Identify which cell holds the provided text, then report its [X, Y] central coordinate. 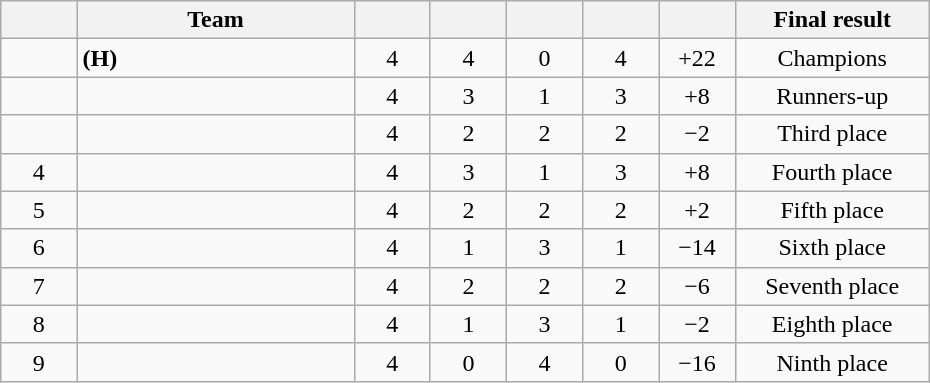
Team [216, 20]
5 [39, 210]
−6 [697, 286]
Ninth place [832, 362]
9 [39, 362]
Fifth place [832, 210]
Final result [832, 20]
Seventh place [832, 286]
+2 [697, 210]
−16 [697, 362]
Champions [832, 58]
Sixth place [832, 248]
8 [39, 324]
7 [39, 286]
−14 [697, 248]
(H) [216, 58]
Runners-up [832, 96]
Fourth place [832, 172]
+22 [697, 58]
Third place [832, 134]
Eighth place [832, 324]
6 [39, 248]
